Scan for the cell matching the given text and deliver its (x, y) coordinate at center. 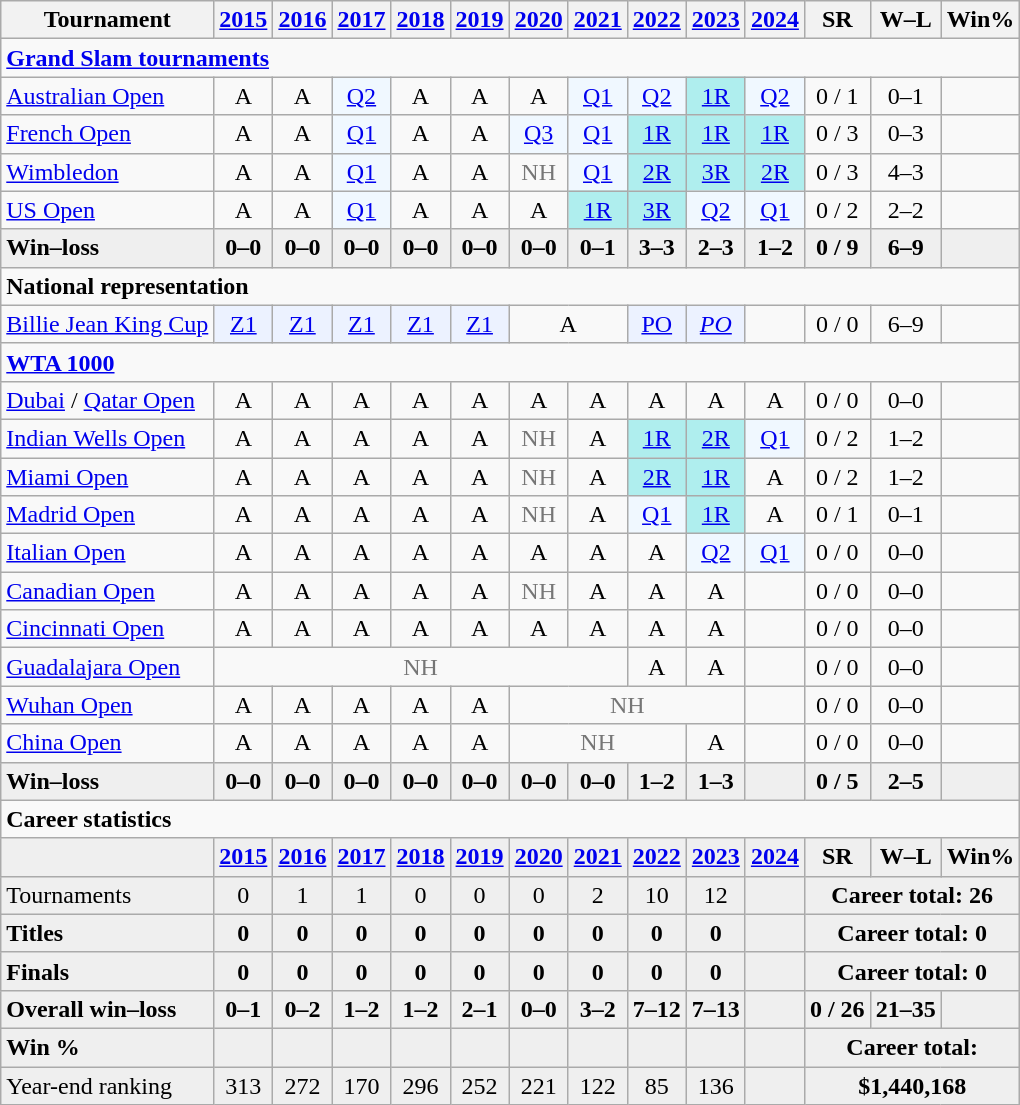
WTA 1000 (510, 362)
3–2 (598, 1009)
Titles (108, 933)
296 (420, 1085)
US Open (108, 210)
Indian Wells Open (108, 438)
3–3 (656, 248)
2–2 (906, 210)
Overall win–loss (108, 1009)
Grand Slam tournaments (510, 58)
Guadalajara Open (108, 667)
122 (598, 1085)
2–5 (906, 781)
National representation (510, 286)
Italian Open (108, 553)
4–3 (906, 172)
85 (656, 1085)
Wimbledon (108, 172)
Madrid Open (108, 515)
Career total: (912, 1047)
0 / 26 (837, 1009)
7–13 (716, 1009)
China Open (108, 743)
Career statistics (510, 819)
0 / 5 (837, 781)
272 (302, 1085)
Wuhan Open (108, 705)
French Open (108, 134)
0–2 (302, 1009)
170 (362, 1085)
252 (480, 1085)
12 (716, 895)
21–35 (906, 1009)
Tournament (108, 20)
2 (598, 895)
Career total: 26 (912, 895)
Win % (108, 1047)
Cincinnati Open (108, 629)
10 (656, 895)
Tournaments (108, 895)
1–3 (716, 781)
7–12 (656, 1009)
Australian Open (108, 96)
Miami Open (108, 477)
2–1 (480, 1009)
313 (244, 1085)
$1,440,168 (912, 1085)
Year-end ranking (108, 1085)
Billie Jean King Cup (108, 324)
221 (538, 1085)
Finals (108, 971)
Q3 (538, 134)
2–3 (716, 248)
Dubai / Qatar Open (108, 400)
136 (716, 1085)
0 / 9 (837, 248)
0–3 (906, 134)
Canadian Open (108, 591)
